Locate the cell with the specified text and output its (x, y) center coordinate. 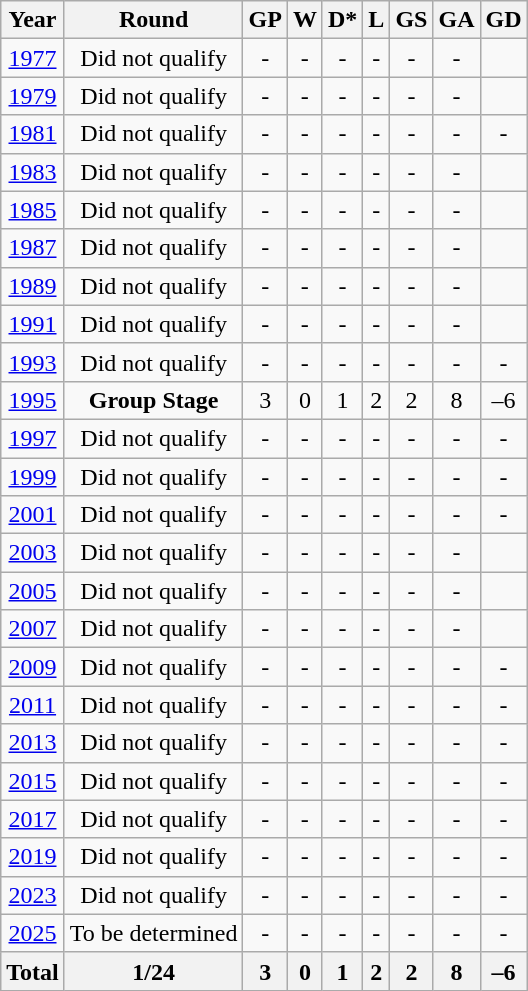
1985 (33, 210)
2025 (33, 933)
2013 (33, 743)
Year (33, 20)
1997 (33, 438)
1979 (33, 96)
2003 (33, 553)
1983 (33, 172)
GA (456, 20)
2011 (33, 705)
1977 (33, 58)
GP (265, 20)
2015 (33, 781)
1999 (33, 477)
2009 (33, 667)
To be determined (154, 933)
1991 (33, 324)
L (376, 20)
GS (412, 20)
1/24 (154, 971)
GD (504, 20)
W (304, 20)
2005 (33, 591)
1981 (33, 134)
1989 (33, 286)
D* (342, 20)
1993 (33, 362)
1987 (33, 248)
2001 (33, 515)
2019 (33, 857)
2017 (33, 819)
2023 (33, 895)
2007 (33, 629)
1995 (33, 400)
Total (33, 971)
Group Stage (154, 400)
Round (154, 20)
